Identify which cell holds the provided text, then report its (x, y) central coordinate. 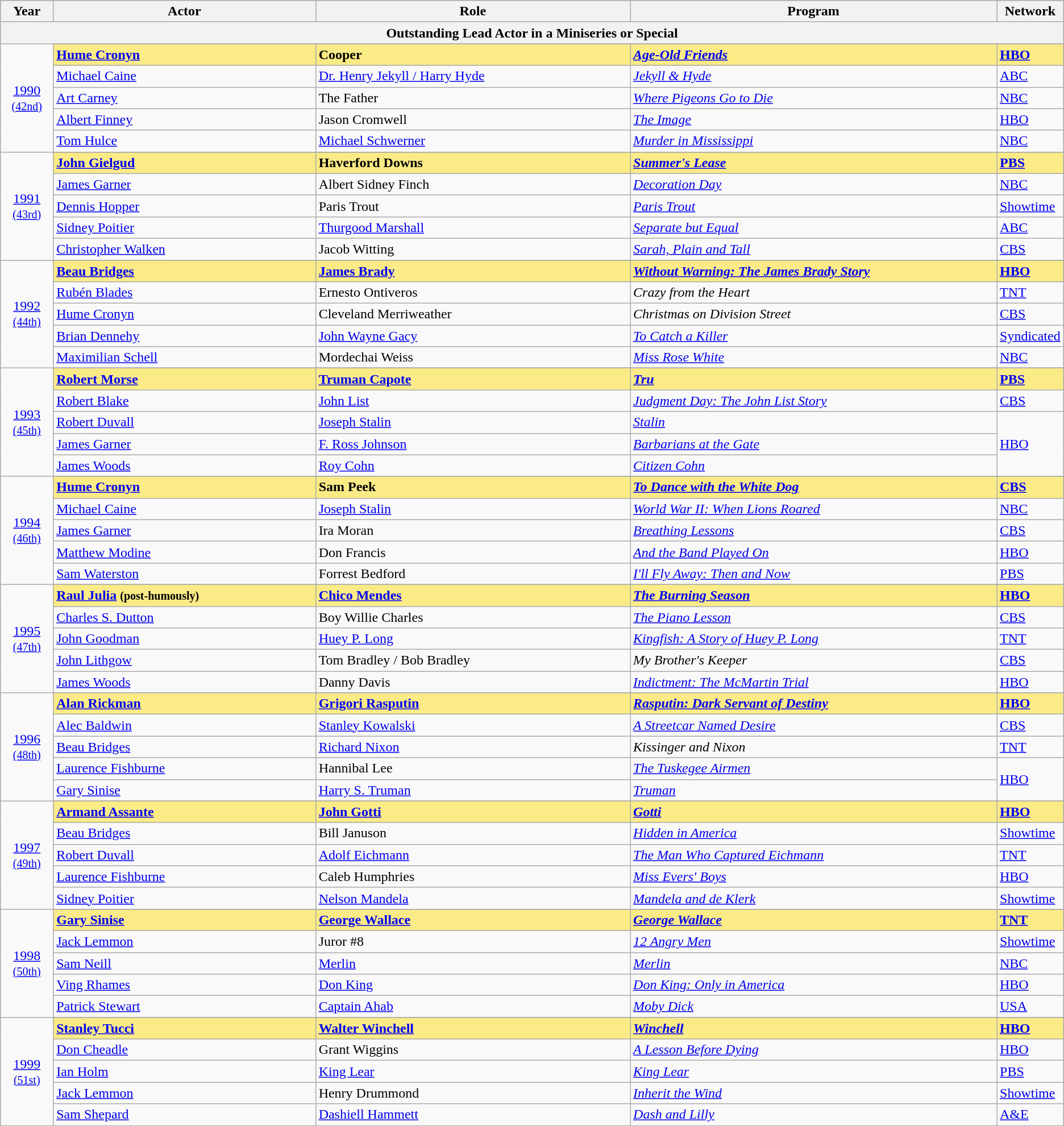
The Burning Season (814, 595)
Jason Cromwell (473, 119)
Thurgood Marshall (473, 227)
Charles S. Dutton (184, 617)
1992(44th) (27, 314)
Dennis Hopper (184, 206)
A Streetcar Named Desire (814, 725)
John Gielgud (184, 163)
Nelson Mandela (473, 898)
Truman (814, 790)
Adolf Eichmann (473, 855)
Miss Evers' Boys (814, 876)
1997(49th) (27, 855)
Network (1030, 11)
Brian Dennehy (184, 336)
1991(43rd) (27, 206)
Robert Morse (184, 379)
Armand Assante (184, 812)
Stanley Kowalski (473, 725)
Winchell (814, 1028)
Don King (473, 985)
1998(50th) (27, 963)
Syndicated (1030, 336)
Matthew Modine (184, 552)
Alan Rickman (184, 704)
Michael Schwerner (473, 141)
The Father (473, 98)
Bill Januson (473, 833)
Tru (814, 379)
Murder in Mississippi (814, 141)
Christopher Walken (184, 249)
Crazy from the Heart (814, 293)
Without Warning: The James Brady Story (814, 271)
Decoration Day (814, 184)
Citizen Cohn (814, 466)
Ernesto Ontiveros (473, 293)
Christmas on Division Street (814, 314)
And the Band Played On (814, 552)
My Brother's Keeper (814, 660)
Inherit the Wind (814, 1093)
Don Cheadle (184, 1050)
Mandela and de Klerk (814, 898)
Summer's Lease (814, 163)
Sam Neill (184, 963)
Danny Davis (473, 682)
Caleb Humphries (473, 876)
1999(51st) (27, 1071)
Maximilian Schell (184, 358)
1990(42nd) (27, 98)
Breathing Lessons (814, 530)
Art Carney (184, 98)
Ira Moran (473, 530)
John Goodman (184, 639)
John Gotti (473, 812)
Judgment Day: The John List Story (814, 401)
Dash and Lilly (814, 1115)
Albert Sidney Finch (473, 184)
Alec Baldwin (184, 725)
Outstanding Lead Actor in a Miniseries or Special (532, 33)
Ving Rhames (184, 985)
Grigori Rasputin (473, 704)
Hidden in America (814, 833)
Sam Peek (473, 487)
Rubén Blades (184, 293)
Indictment: The McMartin Trial (814, 682)
Where Pigeons Go to Die (814, 98)
Rasputin: Dark Servant of Destiny (814, 704)
1994(46th) (27, 530)
Kissinger and Nixon (814, 747)
Forrest Bedford (473, 574)
1995(47th) (27, 638)
Mordechai Weiss (473, 358)
Program (814, 11)
Harry S. Truman (473, 790)
Henry Drummond (473, 1093)
Juror #8 (473, 941)
Tom Bradley / Bob Bradley (473, 660)
The Man Who Captured Eichmann (814, 855)
John List (473, 401)
Barbarians at the Gate (814, 444)
Raul Julia (post-humously) (184, 595)
Captain Ahab (473, 1007)
To Catch a Killer (814, 336)
Don King: Only in America (814, 985)
John Wayne Gacy (473, 336)
World War II: When Lions Roared (814, 509)
Don Francis (473, 552)
Actor (184, 11)
Ian Holm (184, 1071)
Walter Winchell (473, 1028)
Sam Shepard (184, 1115)
Truman Capote (473, 379)
The Tuskegee Airmen (814, 768)
Cleveland Merriweather (473, 314)
Moby Dick (814, 1007)
F. Ross Johnson (473, 444)
Separate but Equal (814, 227)
Role (473, 11)
Sam Waterston (184, 574)
USA (1030, 1007)
A&E (1030, 1115)
Dr. Henry Jekyll / Harry Hyde (473, 76)
Roy Cohn (473, 466)
James Brady (473, 271)
The Image (814, 119)
A Lesson Before Dying (814, 1050)
Tom Hulce (184, 141)
Miss Rose White (814, 358)
Richard Nixon (473, 747)
Chico Mendes (473, 595)
1993(45th) (27, 422)
Patrick Stewart (184, 1007)
Gotti (814, 812)
Albert Finney (184, 119)
Cooper (473, 55)
John Lithgow (184, 660)
Jacob Witting (473, 249)
To Dance with the White Dog (814, 487)
Stanley Tucci (184, 1028)
1996(48th) (27, 747)
Huey P. Long (473, 639)
Sarah, Plain and Tall (814, 249)
Hannibal Lee (473, 768)
Boy Willie Charles (473, 617)
Robert Blake (184, 401)
Dashiell Hammett (473, 1115)
12 Angry Men (814, 941)
Kingfish: A Story of Huey P. Long (814, 639)
Age-Old Friends (814, 55)
Year (27, 11)
Haverford Downs (473, 163)
Grant Wiggins (473, 1050)
Jekyll & Hyde (814, 76)
I'll Fly Away: Then and Now (814, 574)
Stalin (814, 422)
The Piano Lesson (814, 617)
